Identify which cell holds the provided text, then report its (x, y) central coordinate. 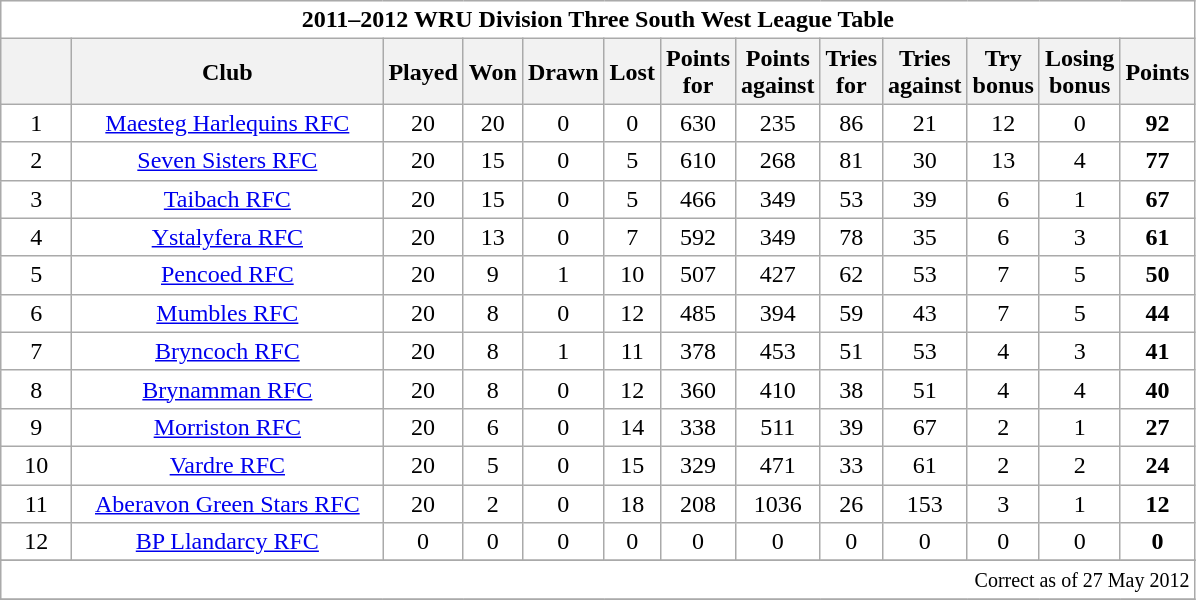
485 (698, 313)
Tries against (925, 72)
378 (698, 351)
453 (778, 351)
338 (698, 427)
86 (852, 123)
Losing bonus (1079, 72)
40 (1158, 389)
26 (852, 503)
27 (1158, 427)
Mumbles RFC (228, 313)
Correct as of 27 May 2012 (598, 580)
33 (852, 465)
610 (698, 161)
50 (1158, 275)
14 (632, 427)
Aberavon Green Stars RFC (228, 503)
268 (778, 161)
35 (925, 237)
Try bonus (1003, 72)
471 (778, 465)
92 (1158, 123)
18 (632, 503)
Maesteg Harlequins RFC (228, 123)
Bryncoch RFC (228, 351)
Vardre RFC (228, 465)
Taibach RFC (228, 199)
41 (1158, 351)
81 (852, 161)
Club (228, 72)
Points for (698, 72)
592 (698, 237)
24 (1158, 465)
1036 (778, 503)
410 (778, 389)
208 (698, 503)
Played (423, 72)
62 (852, 275)
43 (925, 313)
466 (698, 199)
427 (778, 275)
38 (852, 389)
235 (778, 123)
153 (925, 503)
77 (1158, 161)
Lost (632, 72)
Brynamman RFC (228, 389)
Won (492, 72)
78 (852, 237)
329 (698, 465)
Drawn (563, 72)
360 (698, 389)
59 (852, 313)
Ystalyfera RFC (228, 237)
21 (925, 123)
507 (698, 275)
Points (1158, 72)
511 (778, 427)
Seven Sisters RFC (228, 161)
Points against (778, 72)
Morriston RFC (228, 427)
630 (698, 123)
Tries for (852, 72)
Pencoed RFC (228, 275)
394 (778, 313)
2011–2012 WRU Division Three South West League Table (598, 20)
BP Llandarcy RFC (228, 542)
30 (925, 161)
44 (1158, 313)
